Determine the [x, y] coordinate at the center of the cell enclosing the given text.  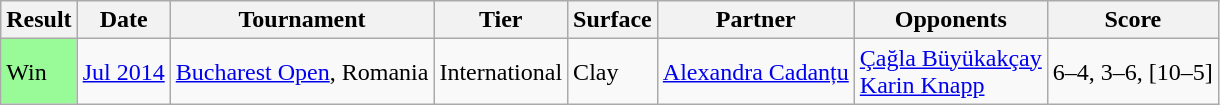
Çağla Büyükakçay Karin Knapp [950, 72]
Tier [501, 20]
Date [124, 20]
6–4, 3–6, [10–5] [1132, 72]
Opponents [950, 20]
Alexandra Cadanțu [756, 72]
Win [39, 72]
Tournament [302, 20]
Surface [613, 20]
International [501, 72]
Result [39, 20]
Score [1132, 20]
Bucharest Open, Romania [302, 72]
Clay [613, 72]
Jul 2014 [124, 72]
Partner [756, 20]
